Find where the given text appears and provide that cell's center as (X, Y) coordinate. 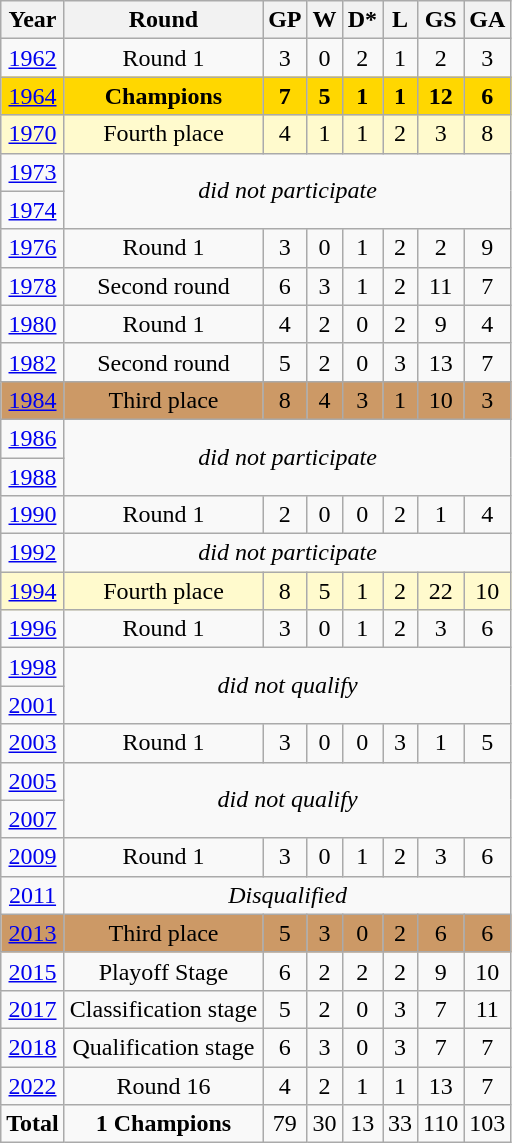
Champions (163, 96)
2001 (33, 705)
1973 (33, 172)
GS (441, 20)
1980 (33, 324)
Playoff Stage (163, 971)
1984 (33, 400)
1986 (33, 438)
Year (33, 20)
1992 (33, 553)
110 (441, 1124)
Round 16 (163, 1085)
12 (441, 96)
103 (488, 1124)
Round (163, 20)
1982 (33, 362)
33 (400, 1124)
L (400, 20)
2015 (33, 971)
1 Champions (163, 1124)
D* (362, 20)
GP (285, 20)
1962 (33, 58)
1988 (33, 477)
Total (33, 1124)
1974 (33, 210)
2005 (33, 781)
1978 (33, 286)
30 (324, 1124)
Classification stage (163, 1009)
2017 (33, 1009)
Qualification stage (163, 1047)
2011 (33, 895)
2009 (33, 857)
1990 (33, 515)
79 (285, 1124)
1998 (33, 667)
W (324, 20)
2013 (33, 933)
Disqualified (288, 895)
GA (488, 20)
2018 (33, 1047)
1964 (33, 96)
22 (441, 591)
2007 (33, 819)
2022 (33, 1085)
1994 (33, 591)
2003 (33, 743)
1996 (33, 629)
1970 (33, 134)
1976 (33, 248)
